Search for the cell housing the specified text and yield its (x, y) center coordinate. 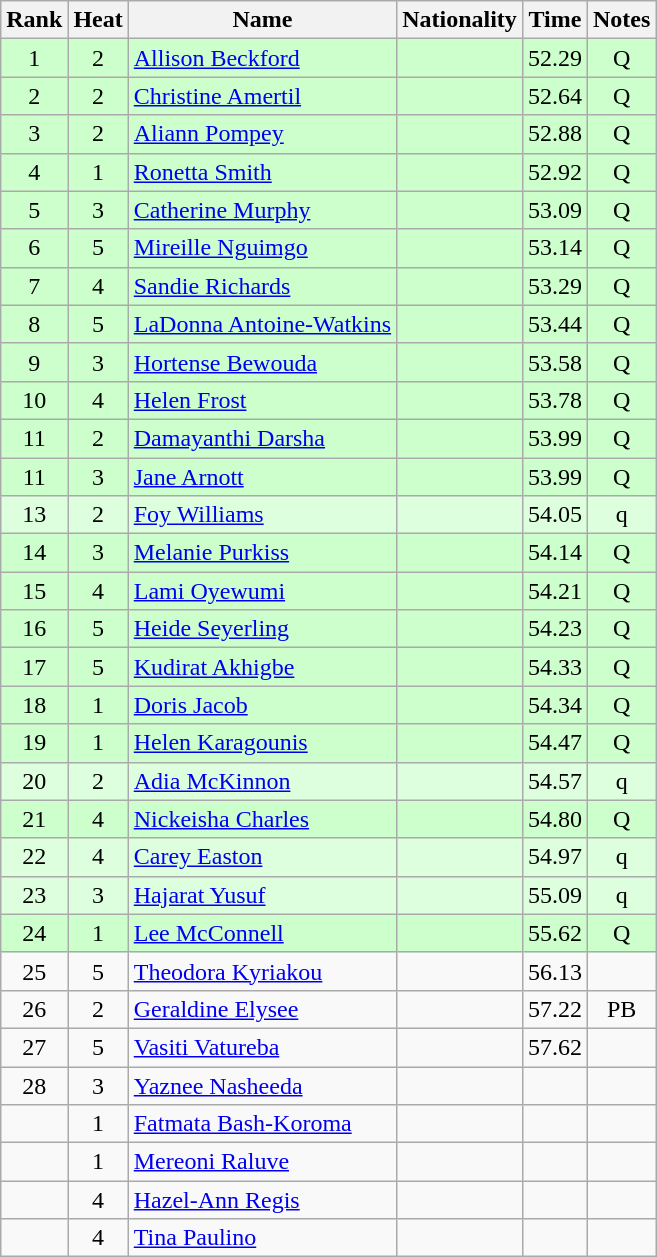
54.33 (554, 667)
54.23 (554, 629)
Yaznee Nasheeda (262, 1085)
17 (34, 667)
53.09 (554, 210)
54.97 (554, 857)
Catherine Murphy (262, 210)
14 (34, 553)
23 (34, 895)
53.58 (554, 362)
9 (34, 362)
53.29 (554, 286)
15 (34, 591)
Vasiti Vatureba (262, 1047)
Lee McConnell (262, 933)
26 (34, 1009)
Notes (621, 20)
Hajarat Yusuf (262, 895)
52.88 (554, 134)
Melanie Purkiss (262, 553)
Kudirat Akhigbe (262, 667)
Damayanthi Darsha (262, 438)
Mireille Nguimgo (262, 248)
24 (34, 933)
28 (34, 1085)
Theodora Kyriakou (262, 971)
57.62 (554, 1047)
Helen Karagounis (262, 743)
7 (34, 286)
21 (34, 819)
54.34 (554, 705)
53.78 (554, 400)
13 (34, 515)
16 (34, 629)
Fatmata Bash-Koroma (262, 1124)
Jane Arnott (262, 477)
52.29 (554, 58)
6 (34, 248)
54.05 (554, 515)
54.80 (554, 819)
56.13 (554, 971)
22 (34, 857)
Tina Paulino (262, 1238)
54.47 (554, 743)
Hortense Bewouda (262, 362)
Carey Easton (262, 857)
52.92 (554, 172)
Adia McKinnon (262, 781)
Christine Amertil (262, 96)
54.21 (554, 591)
Sandie Richards (262, 286)
55.09 (554, 895)
Heat (98, 20)
10 (34, 400)
Foy Williams (262, 515)
53.14 (554, 248)
Helen Frost (262, 400)
Aliann Pompey (262, 134)
Nickeisha Charles (262, 819)
Allison Beckford (262, 58)
Ronetta Smith (262, 172)
LaDonna Antoine-Watkins (262, 324)
8 (34, 324)
Heide Seyerling (262, 629)
27 (34, 1047)
54.14 (554, 553)
Doris Jacob (262, 705)
18 (34, 705)
PB (621, 1009)
25 (34, 971)
20 (34, 781)
19 (34, 743)
Lami Oyewumi (262, 591)
57.22 (554, 1009)
Rank (34, 20)
Time (554, 20)
53.44 (554, 324)
Mereoni Raluve (262, 1162)
Name (262, 20)
Geraldine Elysee (262, 1009)
Hazel-Ann Regis (262, 1200)
54.57 (554, 781)
52.64 (554, 96)
Nationality (460, 20)
55.62 (554, 933)
